Provide the [X, Y] coordinate of the cell's center where the given text is located.  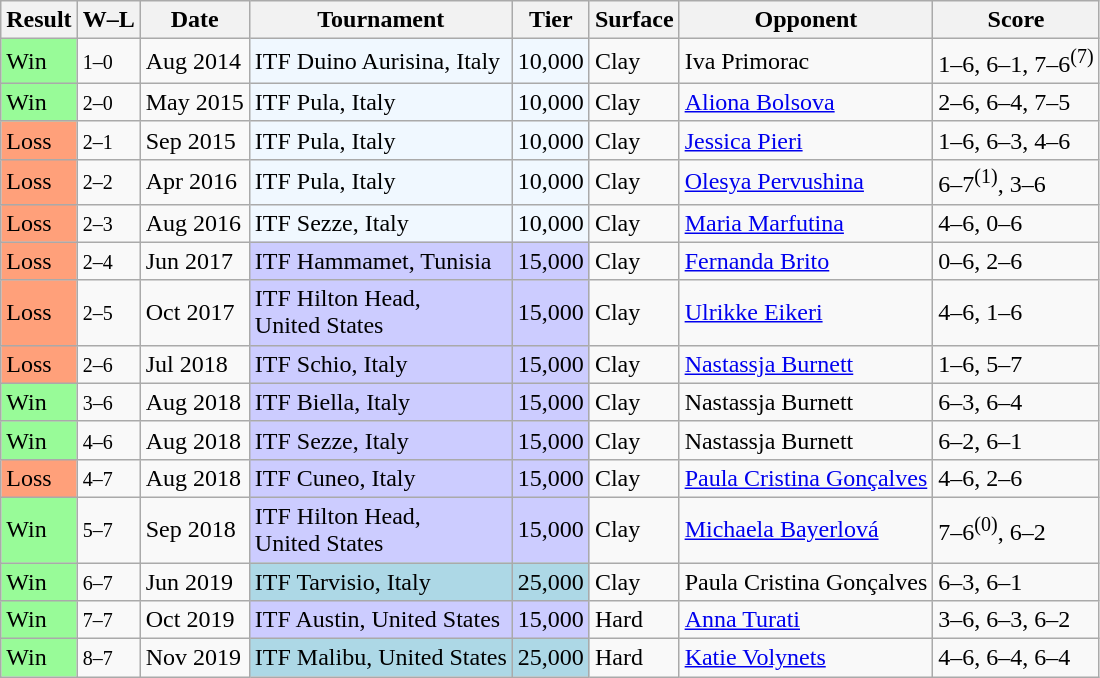
4–6 [108, 440]
ITF Duino Aurisina, Italy [380, 62]
1–6, 5–7 [1016, 364]
1–6, 6–1, 7–6(7) [1016, 62]
ITF Hammamet, Tunisia [380, 261]
Fernanda Brito [806, 261]
ITF Malibu, United States [380, 658]
Aliona Bolsova [806, 102]
2–0 [108, 102]
2–1 [108, 140]
Nov 2019 [194, 658]
4–6, 6–4, 6–4 [1016, 658]
Result [39, 20]
7–7 [108, 620]
6–7 [108, 582]
6–2, 6–1 [1016, 440]
6–3, 6–4 [1016, 402]
Oct 2017 [194, 312]
Katie Volynets [806, 658]
2–5 [108, 312]
Tier [550, 20]
Tournament [380, 20]
Jul 2018 [194, 364]
2–6, 6–4, 7–5 [1016, 102]
Score [1016, 20]
Michaela Bayerlová [806, 530]
2–3 [108, 223]
ITF Biella, Italy [380, 402]
6–3, 6–1 [1016, 582]
Sep 2015 [194, 140]
W–L [108, 20]
Oct 2019 [194, 620]
4–6, 1–6 [1016, 312]
Opponent [806, 20]
0–6, 2–6 [1016, 261]
6–7(1), 3–6 [1016, 182]
3–6 [108, 402]
2–4 [108, 261]
ITF Tarvisio, Italy [380, 582]
Sep 2018 [194, 530]
Iva Primorac [806, 62]
May 2015 [194, 102]
Jessica Pieri [806, 140]
2–2 [108, 182]
ITF Austin, United States [380, 620]
8–7 [108, 658]
Jun 2019 [194, 582]
2–6 [108, 364]
ITF Schio, Italy [380, 364]
Surface [634, 20]
Olesya Pervushina [806, 182]
1–0 [108, 62]
Anna Turati [806, 620]
ITF Cuneo, Italy [380, 478]
Aug 2016 [194, 223]
Jun 2017 [194, 261]
Maria Marfutina [806, 223]
4–6, 0–6 [1016, 223]
Apr 2016 [194, 182]
Aug 2014 [194, 62]
5–7 [108, 530]
Ulrikke Eikeri [806, 312]
4–7 [108, 478]
1–6, 6–3, 4–6 [1016, 140]
7–6(0), 6–2 [1016, 530]
4–6, 2–6 [1016, 478]
Date [194, 20]
3–6, 6–3, 6–2 [1016, 620]
